Locate the cell with the specified text and output its (x, y) center coordinate. 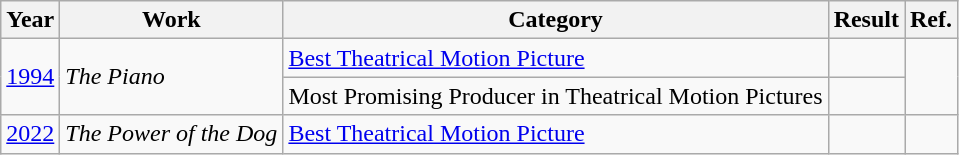
Ref. (930, 20)
The Power of the Dog (172, 134)
2022 (30, 134)
Most Promising Producer in Theatrical Motion Pictures (556, 96)
1994 (30, 77)
Work (172, 20)
Result (866, 20)
Year (30, 20)
The Piano (172, 77)
Category (556, 20)
